Scan for the cell matching the given text and deliver its (x, y) coordinate at center. 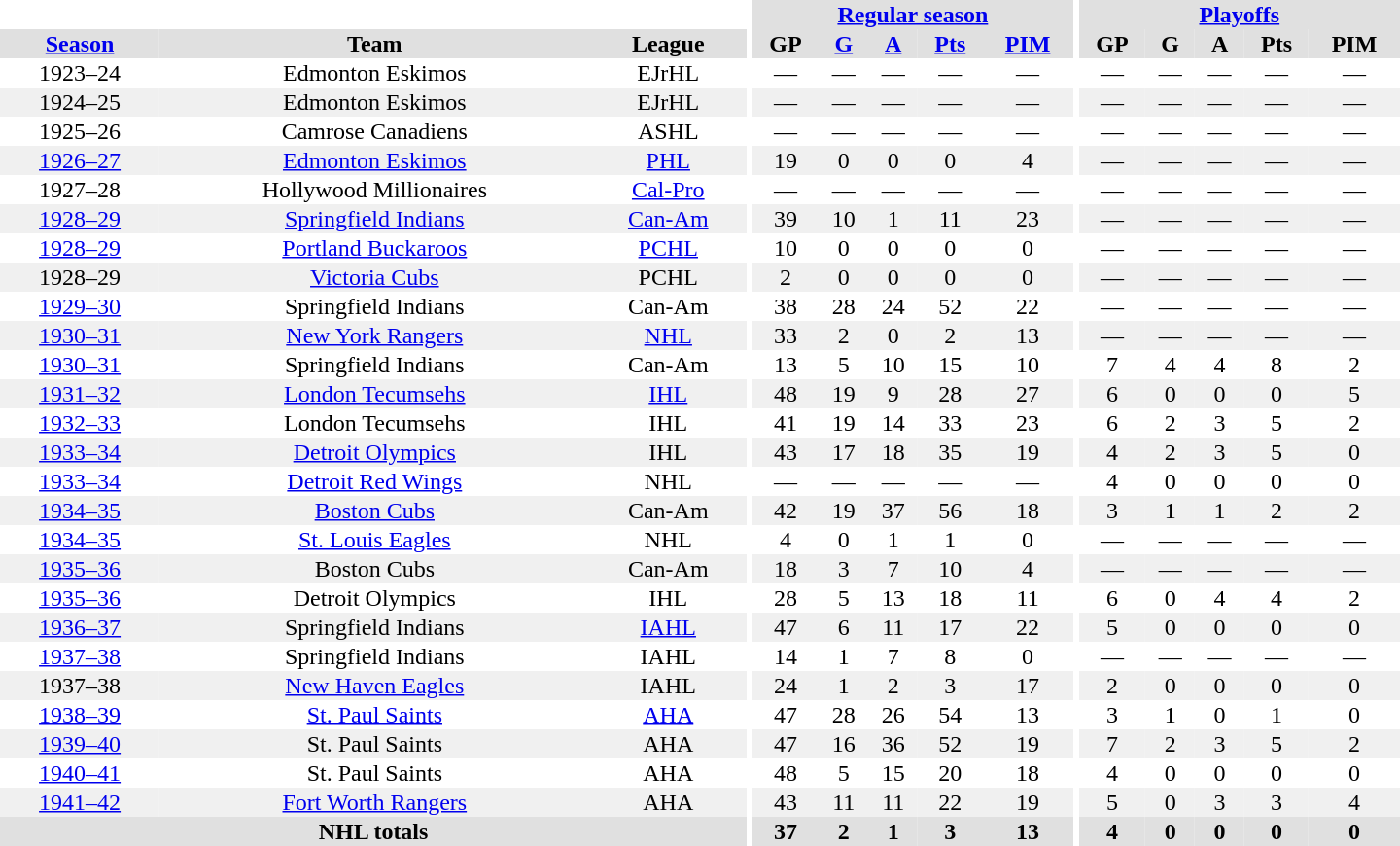
9 (892, 394)
1929–30 (80, 306)
1940–41 (80, 773)
Hollywood Millionaires (374, 190)
New York Rangers (374, 335)
1924–25 (80, 102)
1927–28 (80, 190)
Camrose Canadiens (374, 131)
1925–26 (80, 131)
36 (892, 744)
35 (950, 452)
PHL (668, 160)
1936–37 (80, 627)
Victoria Cubs (374, 277)
Detroit Red Wings (374, 481)
20 (950, 773)
Fort Worth Rangers (374, 802)
1932–33 (80, 423)
St. Louis Eagles (374, 540)
Regular season (913, 15)
Team (374, 44)
1926–27 (80, 160)
Playoffs (1240, 15)
NHL totals (373, 831)
Portland Buckaroos (374, 248)
56 (950, 511)
Cal-Pro (668, 190)
League (668, 44)
38 (786, 306)
1931–32 (80, 394)
39 (786, 219)
1938–39 (80, 715)
27 (1028, 394)
1923–24 (80, 73)
16 (844, 744)
New Haven Eagles (374, 686)
1941–42 (80, 802)
ASHL (668, 131)
41 (786, 423)
Season (80, 44)
1939–40 (80, 744)
54 (950, 715)
42 (786, 511)
26 (892, 715)
